Determine the [X, Y] coordinate at the center of the cell enclosing the given text.  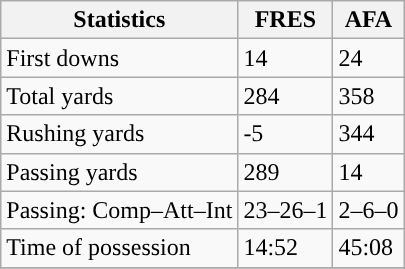
Passing yards [120, 172]
AFA [368, 20]
-5 [286, 134]
284 [286, 96]
289 [286, 172]
14:52 [286, 248]
358 [368, 96]
Statistics [120, 20]
45:08 [368, 248]
344 [368, 134]
First downs [120, 58]
FRES [286, 20]
Time of possession [120, 248]
24 [368, 58]
Passing: Comp–Att–Int [120, 210]
Total yards [120, 96]
2–6–0 [368, 210]
23–26–1 [286, 210]
Rushing yards [120, 134]
